Identify which cell holds the provided text, then report its [x, y] central coordinate. 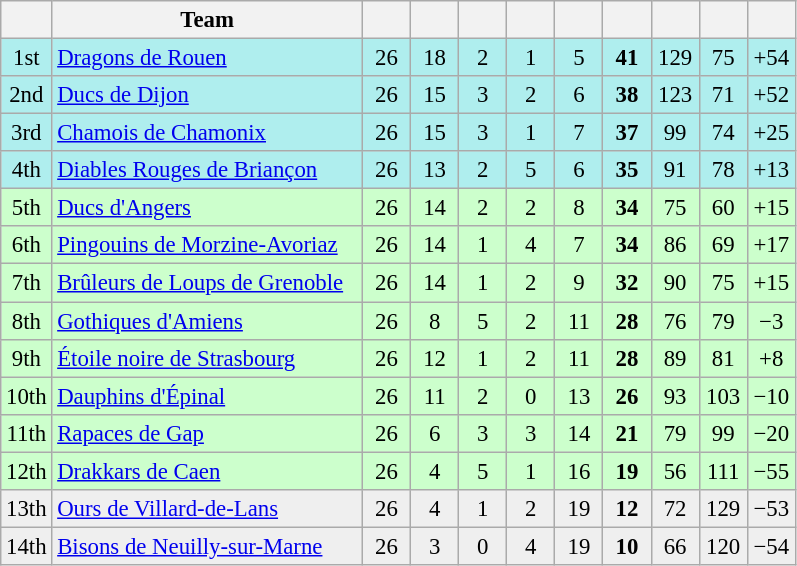
89 [675, 358]
Ducs d'Angers [208, 208]
74 [723, 133]
−20 [771, 433]
+17 [771, 245]
21 [627, 433]
69 [723, 245]
Pingouins de Morzine-Avoriaz [208, 245]
4th [26, 170]
93 [675, 396]
Ours de Villard-de-Lans [208, 509]
18 [435, 58]
+8 [771, 358]
5th [26, 208]
−53 [771, 509]
9 [579, 283]
Drakkars de Caen [208, 471]
−54 [771, 546]
3rd [26, 133]
Dauphins d'Épinal [208, 396]
Ducs de Dijon [208, 95]
37 [627, 133]
Rapaces de Gap [208, 433]
16 [579, 471]
13th [26, 509]
14th [26, 546]
111 [723, 471]
9th [26, 358]
72 [675, 509]
Team [208, 20]
10 [627, 546]
+54 [771, 58]
56 [675, 471]
41 [627, 58]
78 [723, 170]
Gothiques d'Amiens [208, 321]
66 [675, 546]
123 [675, 95]
32 [627, 283]
Diables Rouges de Briançon [208, 170]
+13 [771, 170]
Bisons de Neuilly-sur-Marne [208, 546]
6th [26, 245]
7th [26, 283]
12th [26, 471]
1st [26, 58]
10th [26, 396]
71 [723, 95]
90 [675, 283]
81 [723, 358]
Brûleurs de Loups de Grenoble [208, 283]
−55 [771, 471]
+25 [771, 133]
103 [723, 396]
91 [675, 170]
11th [26, 433]
−10 [771, 396]
35 [627, 170]
Dragons de Rouen [208, 58]
Étoile noire de Strasbourg [208, 358]
−3 [771, 321]
8th [26, 321]
86 [675, 245]
38 [627, 95]
2nd [26, 95]
+52 [771, 95]
60 [723, 208]
120 [723, 546]
Chamois de Chamonix [208, 133]
76 [675, 321]
